Detect which cell encompasses the target text, then output its [X, Y] center coordinate. 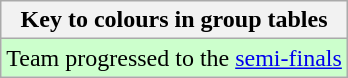
Key to colours in group tables [174, 20]
Team progressed to the semi-finals [174, 58]
